Identify which cell holds the provided text, then report its (X, Y) central coordinate. 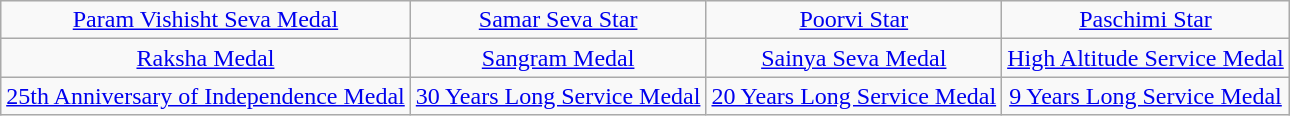
9 Years Long Service Medal (1146, 96)
Param Vishisht Seva Medal (206, 20)
Poorvi Star (854, 20)
Raksha Medal (206, 58)
30 Years Long Service Medal (558, 96)
Sainya Seva Medal (854, 58)
25th Anniversary of Independence Medal (206, 96)
20 Years Long Service Medal (854, 96)
High Altitude Service Medal (1146, 58)
Samar Seva Star (558, 20)
Sangram Medal (558, 58)
Paschimi Star (1146, 20)
